Capture the cell that displays the provided text and extract its (X, Y) central coordinate. 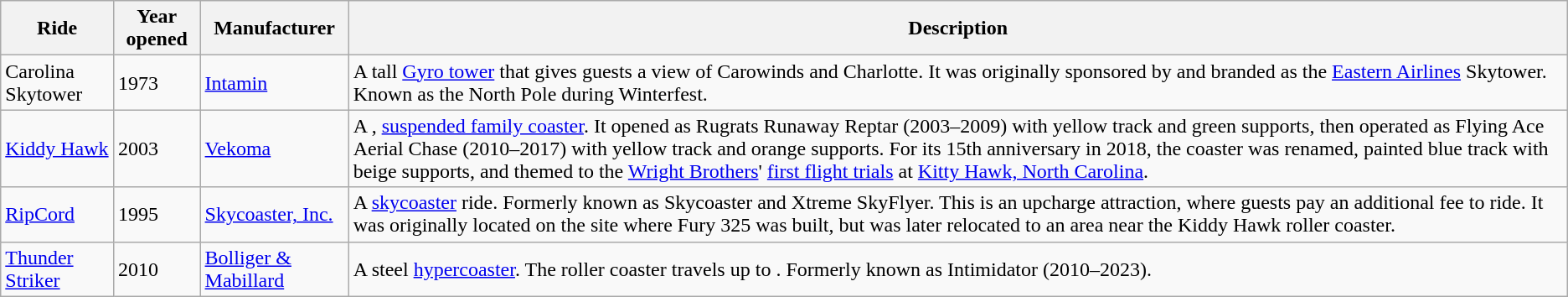
A steel hypercoaster. The roller coaster travels up to . Formerly known as Intimidator (2010–2023). (958, 268)
Thunder Striker (57, 268)
2010 (157, 268)
Vekoma (275, 148)
Ride (57, 29)
1973 (157, 82)
Year opened (157, 29)
Intamin (275, 82)
RipCord (57, 215)
Kiddy Hawk (57, 148)
Description (958, 29)
Manufacturer (275, 29)
Skycoaster, Inc. (275, 215)
2003 (157, 148)
Carolina Skytower (57, 82)
1995 (157, 215)
Bolliger & Mabillard (275, 268)
